Determine the [x, y] coordinate at the center of the cell enclosing the given text.  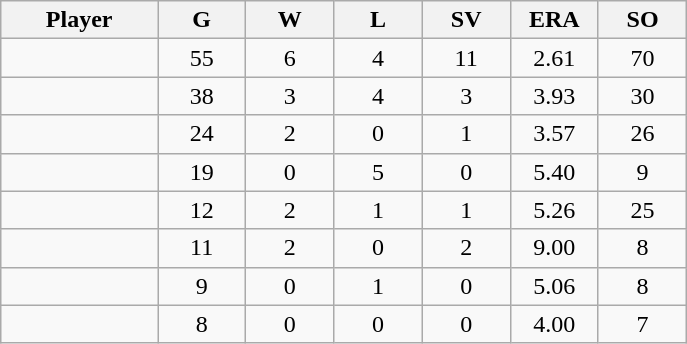
SO [642, 20]
19 [202, 172]
4.00 [554, 324]
30 [642, 96]
25 [642, 210]
6 [290, 58]
3.93 [554, 96]
55 [202, 58]
70 [642, 58]
2.61 [554, 58]
Player [80, 20]
7 [642, 324]
3.57 [554, 134]
L [378, 20]
12 [202, 210]
W [290, 20]
SV [466, 20]
5.06 [554, 286]
5.26 [554, 210]
5 [378, 172]
G [202, 20]
24 [202, 134]
38 [202, 96]
ERA [554, 20]
9.00 [554, 248]
26 [642, 134]
5.40 [554, 172]
